Find where the given text appears and provide that cell's center as [x, y] coordinate. 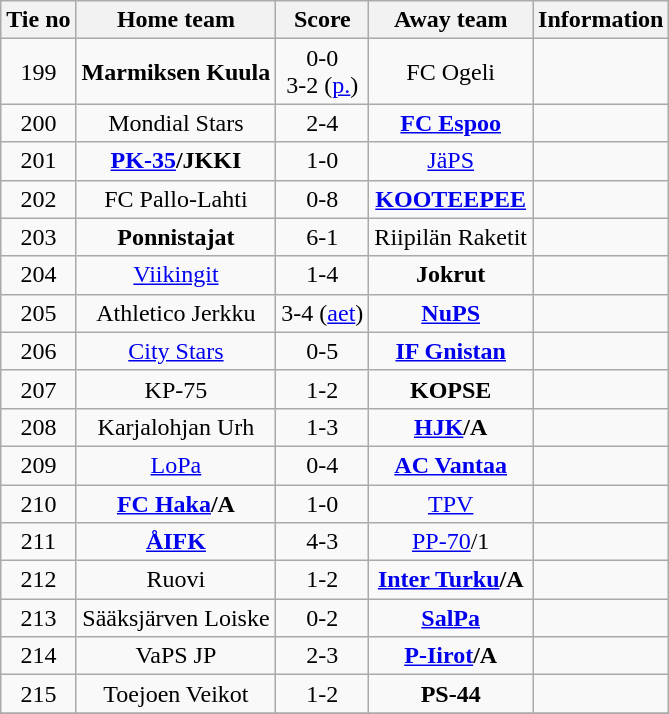
205 [38, 313]
VaPS JP [176, 656]
HJK/A [451, 427]
207 [38, 389]
210 [38, 503]
4-3 [322, 542]
KP-75 [176, 389]
200 [38, 123]
215 [38, 694]
0-0 3-2 (p.) [322, 72]
202 [38, 199]
Athletico Jerkku [176, 313]
P-Iirot/A [451, 656]
City Stars [176, 351]
213 [38, 618]
6-1 [322, 237]
IF Gnistan [451, 351]
Information [601, 20]
206 [38, 351]
Mondial Stars [176, 123]
Toejoen Veikot [176, 694]
0-5 [322, 351]
AC Vantaa [451, 465]
204 [38, 275]
0-8 [322, 199]
Viikingit [176, 275]
212 [38, 580]
Ponnistajat [176, 237]
1-4 [322, 275]
214 [38, 656]
2-3 [322, 656]
LoPa [176, 465]
KOPSE [451, 389]
JäPS [451, 161]
Tie no [38, 20]
NuPS [451, 313]
199 [38, 72]
Home team [176, 20]
3-4 (aet) [322, 313]
FC Espoo [451, 123]
KOOTEEPEE [451, 199]
PP-70/1 [451, 542]
PK-35/JKKI [176, 161]
TPV [451, 503]
FC Pallo-Lahti [176, 199]
Karjalohjan Urh [176, 427]
FC Haka/A [176, 503]
0-4 [322, 465]
Riipilän Raketit [451, 237]
Sääksjärven Loiske [176, 618]
Score [322, 20]
208 [38, 427]
FC Ogeli [451, 72]
PS-44 [451, 694]
1-3 [322, 427]
ÅIFK [176, 542]
209 [38, 465]
Inter Turku/A [451, 580]
203 [38, 237]
211 [38, 542]
2-4 [322, 123]
201 [38, 161]
Marmiksen Kuula [176, 72]
SalPa [451, 618]
0-2 [322, 618]
Jokrut [451, 275]
Ruovi [176, 580]
Away team [451, 20]
